Detect which cell encompasses the target text, then output its [x, y] center coordinate. 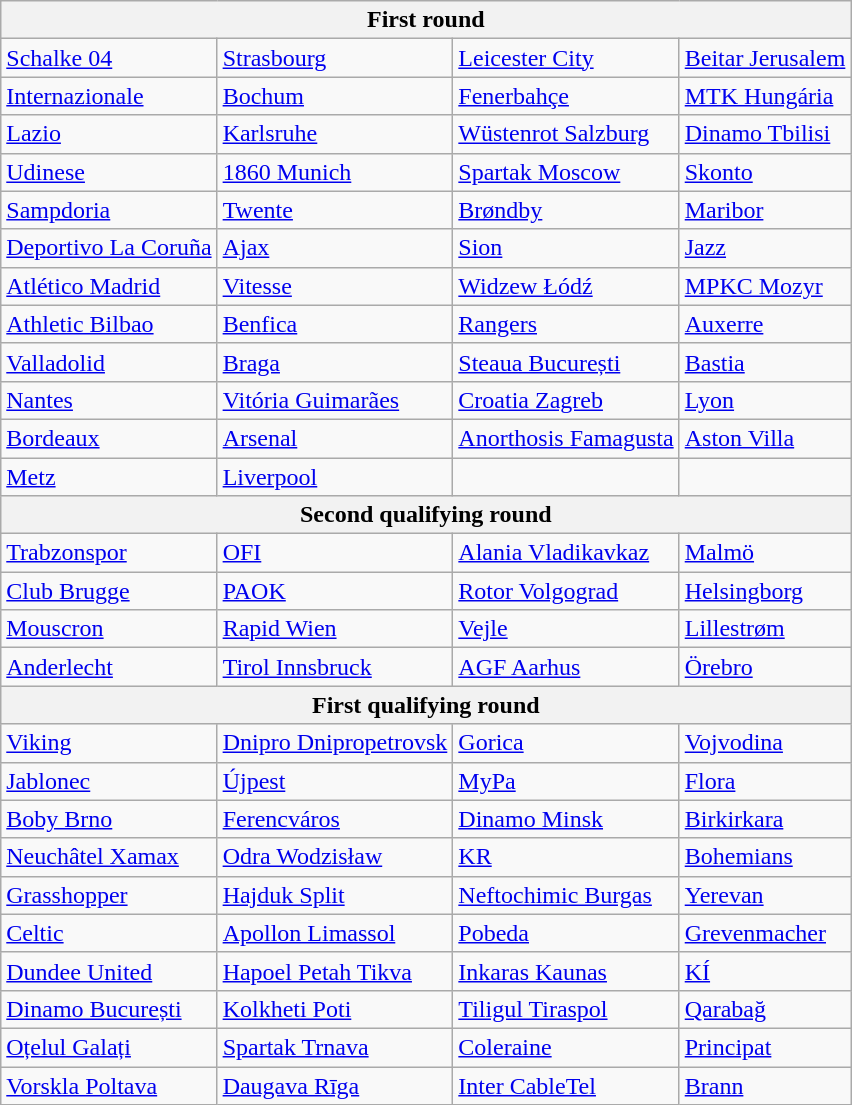
Schalke 04 [109, 58]
Steaua București [566, 362]
Birkirkara [765, 819]
Aston Villa [765, 438]
Hajduk Split [335, 895]
Celtic [109, 933]
Brøndby [566, 210]
Rangers [566, 324]
First qualifying round [426, 705]
Second qualifying round [426, 515]
Sampdoria [109, 210]
Benfica [335, 324]
Metz [109, 477]
KÍ [765, 971]
Valladolid [109, 362]
Coleraine [566, 1047]
Trabzonspor [109, 553]
Oțelul Galați [109, 1047]
Spartak Trnava [335, 1047]
Odra Wodzisław [335, 857]
Kolkheti Poti [335, 1009]
MTK Hungária [765, 96]
Gorica [566, 743]
Ajax [335, 248]
Bochum [335, 96]
KR [566, 857]
Yerevan [765, 895]
Grasshopper [109, 895]
Rotor Volgograd [566, 591]
Sion [566, 248]
Twente [335, 210]
Örebro [765, 667]
Alania Vladikavkaz [566, 553]
Karlsruhe [335, 134]
Dnipro Dnipropetrovsk [335, 743]
Vorskla Poltava [109, 1085]
Mouscron [109, 629]
Fenerbahçe [566, 96]
Inkaras Kaunas [566, 971]
Dundee United [109, 971]
Widzew Łódź [566, 286]
Udinese [109, 172]
Tirol Innsbruck [335, 667]
Lazio [109, 134]
Hapoel Petah Tikva [335, 971]
Dinamo Minsk [566, 819]
Maribor [765, 210]
Arsenal [335, 438]
AGF Aarhus [566, 667]
OFI [335, 553]
Vitesse [335, 286]
Grevenmacher [765, 933]
Strasbourg [335, 58]
1860 Munich [335, 172]
Lillestrøm [765, 629]
PAOK [335, 591]
Braga [335, 362]
Atlético Madrid [109, 286]
Club Brugge [109, 591]
First round [426, 20]
Nantes [109, 400]
Deportivo La Coruña [109, 248]
Neuchâtel Xamax [109, 857]
MPKC Mozyr [765, 286]
Bohemians [765, 857]
Skonto [765, 172]
Spartak Moscow [566, 172]
Croatia Zagreb [566, 400]
Ferencváros [335, 819]
Neftochimic Burgas [566, 895]
Qarabağ [765, 1009]
Vejle [566, 629]
Bordeaux [109, 438]
Anorthosis Famagusta [566, 438]
Dinamo București [109, 1009]
Bastia [765, 362]
Jazz [765, 248]
Athletic Bilbao [109, 324]
Wüstenrot Salzburg [566, 134]
Helsingborg [765, 591]
Viking [109, 743]
Vitória Guimarães [335, 400]
MyPa [566, 781]
Auxerre [765, 324]
Lyon [765, 400]
Boby Brno [109, 819]
Anderlecht [109, 667]
Leicester City [566, 58]
Rapid Wien [335, 629]
Principat [765, 1047]
Tiligul Tiraspol [566, 1009]
Brann [765, 1085]
Vojvodina [765, 743]
Beitar Jerusalem [765, 58]
Inter CableTel [566, 1085]
Flora [765, 781]
Malmö [765, 553]
Internazionale [109, 96]
Jablonec [109, 781]
Újpest [335, 781]
Daugava Rīga [335, 1085]
Apollon Limassol [335, 933]
Dinamo Tbilisi [765, 134]
Pobeda [566, 933]
Liverpool [335, 477]
